Pinpoint the cell where the given text exists, returning its [X, Y] midpoint coordinate. 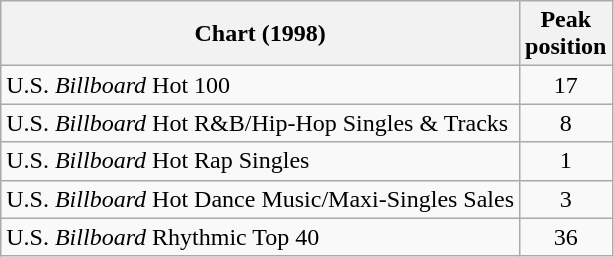
U.S. Billboard Hot R&B/Hip-Hop Singles & Tracks [260, 123]
36 [566, 237]
Chart (1998) [260, 34]
U.S. Billboard Hot Dance Music/Maxi-Singles Sales [260, 199]
1 [566, 161]
3 [566, 199]
U.S. Billboard Hot Rap Singles [260, 161]
Peakposition [566, 34]
17 [566, 85]
U.S. Billboard Hot 100 [260, 85]
U.S. Billboard Rhythmic Top 40 [260, 237]
8 [566, 123]
